From the cell containing the given text, extract its center point as [X, Y] coordinate. 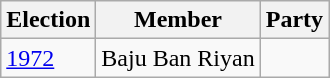
Election [48, 20]
1972 [48, 58]
Party [294, 20]
Baju Ban Riyan [178, 58]
Member [178, 20]
